Scan for the cell matching the given text and deliver its (X, Y) coordinate at center. 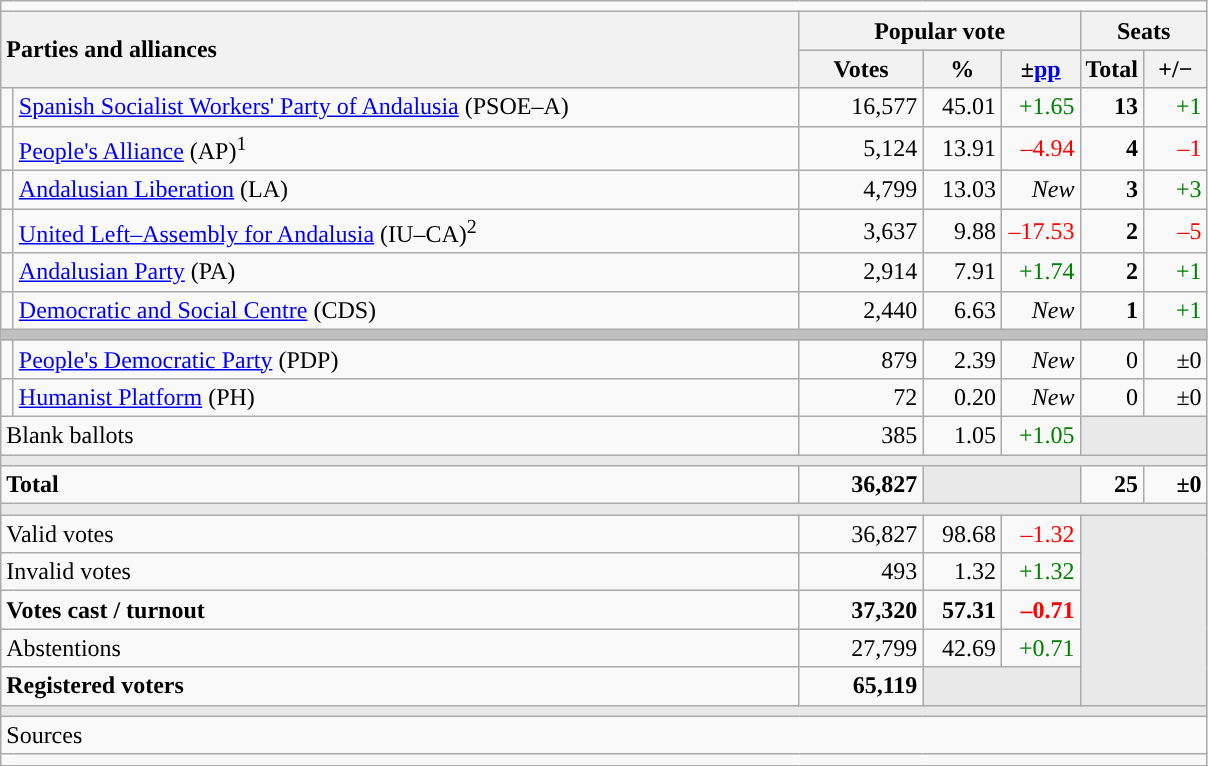
3,637 (861, 232)
% (962, 69)
13.91 (962, 148)
6.63 (962, 310)
+3 (1176, 190)
4,799 (861, 190)
Valid votes (400, 534)
1 (1112, 310)
3 (1112, 190)
45.01 (962, 107)
–1.32 (1040, 534)
+1.05 (1040, 435)
+1.65 (1040, 107)
Votes cast / turnout (400, 610)
16,577 (861, 107)
7.91 (962, 272)
Sources (604, 735)
1.32 (962, 572)
37,320 (861, 610)
United Left–Assembly for Andalusia (IU–CA)2 (406, 232)
Abstentions (400, 648)
Seats (1144, 31)
493 (861, 572)
13 (1112, 107)
1.05 (962, 435)
72 (861, 397)
42.69 (962, 648)
–1 (1176, 148)
5,124 (861, 148)
–4.94 (1040, 148)
–0.71 (1040, 610)
65,119 (861, 686)
–17.53 (1040, 232)
Andalusian Liberation (LA) (406, 190)
Parties and alliances (400, 50)
25 (1112, 485)
0.20 (962, 397)
98.68 (962, 534)
People's Democratic Party (PDP) (406, 359)
±pp (1040, 69)
Spanish Socialist Workers' Party of Andalusia (PSOE–A) (406, 107)
+0.71 (1040, 648)
2,440 (861, 310)
–5 (1176, 232)
57.31 (962, 610)
13.03 (962, 190)
879 (861, 359)
9.88 (962, 232)
Registered voters (400, 686)
Blank ballots (400, 435)
385 (861, 435)
4 (1112, 148)
+1.74 (1040, 272)
2.39 (962, 359)
Popular vote (940, 31)
Democratic and Social Centre (CDS) (406, 310)
2,914 (861, 272)
Votes (861, 69)
Humanist Platform (PH) (406, 397)
Andalusian Party (PA) (406, 272)
Invalid votes (400, 572)
+/− (1176, 69)
People's Alliance (AP)1 (406, 148)
+1.32 (1040, 572)
27,799 (861, 648)
